Extract the [X, Y] coordinate from the center of the cell holding the provided text.  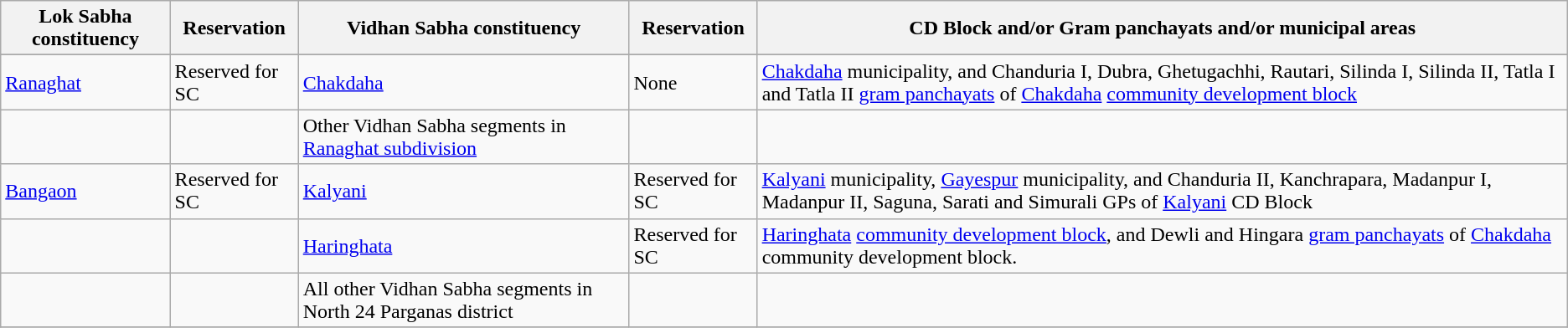
None [694, 82]
Chakdaha [464, 82]
Vidhan Sabha constituency [464, 28]
Kalyani [464, 191]
Haringhata community development block, and Dewli and Hingara gram panchayats of Chakdaha community development block. [1163, 246]
Haringhata [464, 246]
CD Block and/or Gram panchayats and/or municipal areas [1163, 28]
Bangaon [85, 191]
Other Vidhan Sabha segments in Ranaghat subdivision [464, 137]
All other Vidhan Sabha segments in North 24 Parganas district [464, 300]
Ranaghat [85, 82]
Lok Sabha constituency [85, 28]
